Scan for the cell matching the given text and deliver its (x, y) coordinate at center. 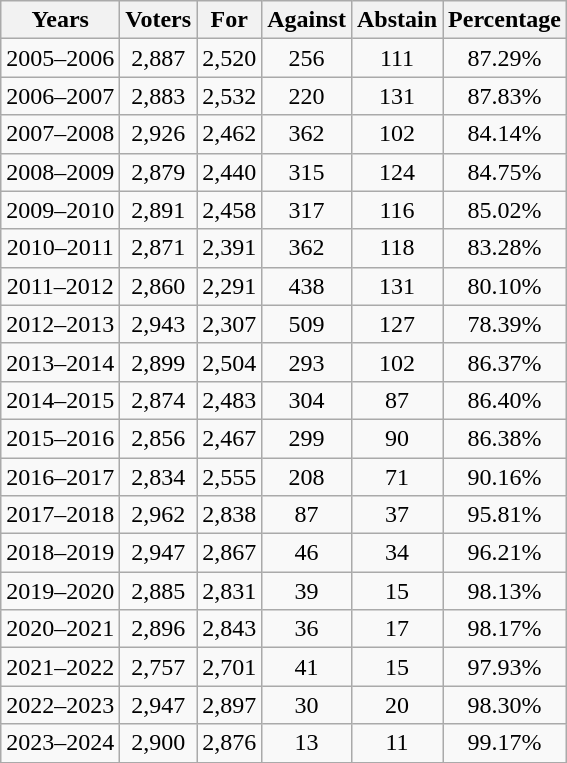
Abstain (396, 20)
2015–2016 (60, 438)
Voters (158, 20)
2005–2006 (60, 58)
99.17% (505, 743)
2007–2008 (60, 134)
86.40% (505, 400)
39 (307, 591)
2,701 (230, 667)
11 (396, 743)
2,504 (230, 362)
90.16% (505, 477)
Years (60, 20)
2009–2010 (60, 210)
2,867 (230, 553)
2,900 (158, 743)
124 (396, 172)
2,962 (158, 515)
2,520 (230, 58)
41 (307, 667)
315 (307, 172)
98.17% (505, 629)
2,874 (158, 400)
111 (396, 58)
90 (396, 438)
97.93% (505, 667)
2012–2013 (60, 324)
2022–2023 (60, 705)
2,467 (230, 438)
2020–2021 (60, 629)
85.02% (505, 210)
84.75% (505, 172)
86.38% (505, 438)
86.37% (505, 362)
2,483 (230, 400)
256 (307, 58)
2,856 (158, 438)
96.21% (505, 553)
2,871 (158, 248)
2023–2024 (60, 743)
2,876 (230, 743)
2,307 (230, 324)
For (230, 20)
2,757 (158, 667)
2,879 (158, 172)
83.28% (505, 248)
36 (307, 629)
20 (396, 705)
2021–2022 (60, 667)
Percentage (505, 20)
2016–2017 (60, 477)
2010–2011 (60, 248)
37 (396, 515)
2014–2015 (60, 400)
2019–2020 (60, 591)
98.30% (505, 705)
Against (307, 20)
2018–2019 (60, 553)
2,291 (230, 286)
2,891 (158, 210)
118 (396, 248)
2,391 (230, 248)
438 (307, 286)
98.13% (505, 591)
2006–2007 (60, 96)
2013–2014 (60, 362)
2011–2012 (60, 286)
84.14% (505, 134)
509 (307, 324)
127 (396, 324)
46 (307, 553)
13 (307, 743)
293 (307, 362)
2,887 (158, 58)
208 (307, 477)
2,896 (158, 629)
2,532 (230, 96)
17 (396, 629)
2,555 (230, 477)
2008–2009 (60, 172)
2,883 (158, 96)
2,838 (230, 515)
2,897 (230, 705)
299 (307, 438)
2,831 (230, 591)
2,440 (230, 172)
2,462 (230, 134)
2,843 (230, 629)
2,834 (158, 477)
2017–2018 (60, 515)
317 (307, 210)
71 (396, 477)
87.29% (505, 58)
2,458 (230, 210)
78.39% (505, 324)
2,860 (158, 286)
2,899 (158, 362)
2,926 (158, 134)
87.83% (505, 96)
220 (307, 96)
2,943 (158, 324)
30 (307, 705)
80.10% (505, 286)
304 (307, 400)
95.81% (505, 515)
116 (396, 210)
2,885 (158, 591)
34 (396, 553)
